Scan for the cell matching the given text and deliver its (x, y) coordinate at center. 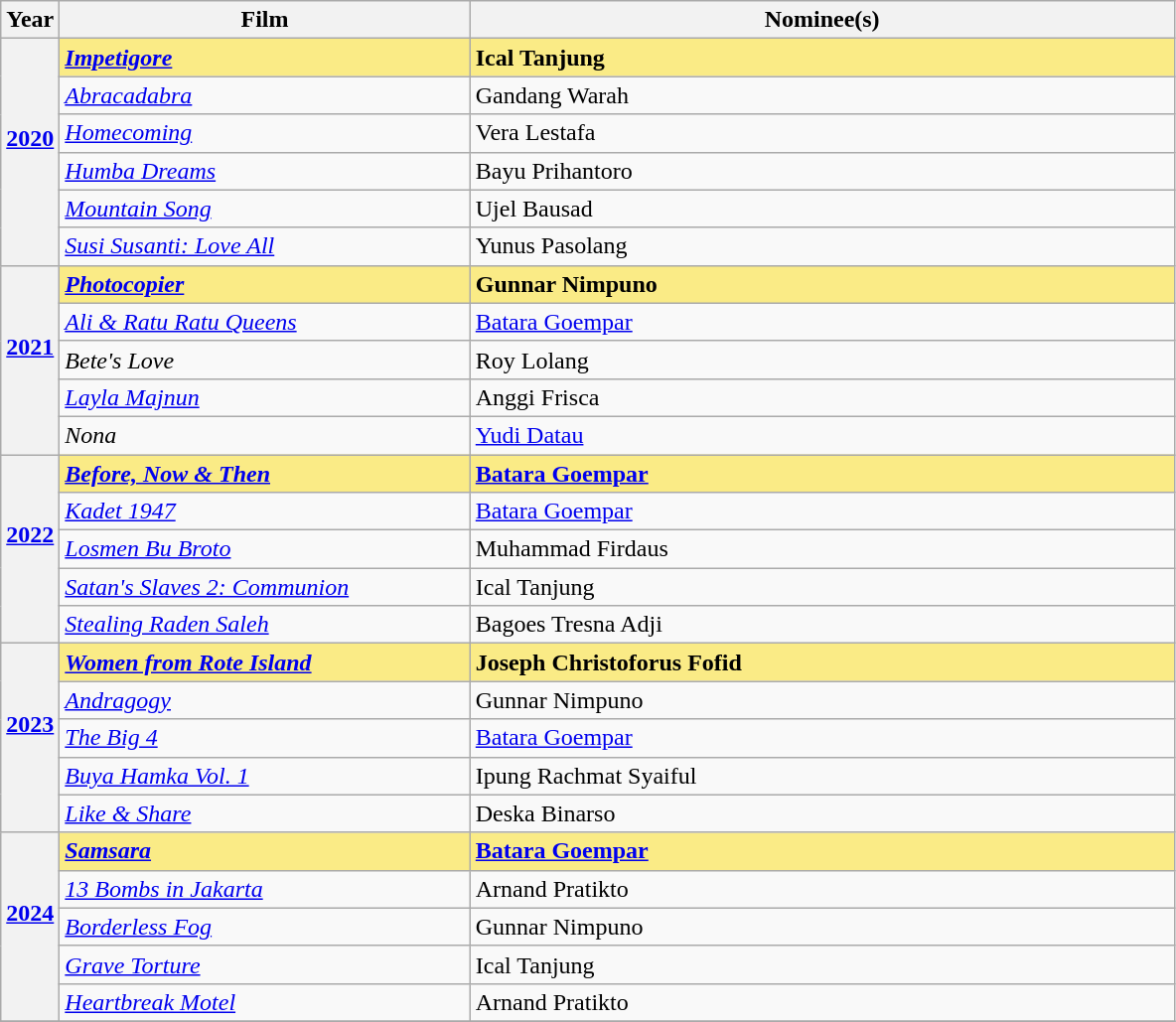
2024 (30, 927)
Layla Majnun (264, 397)
Film (264, 20)
2022 (30, 549)
Deska Binarso (822, 813)
Impetigore (264, 58)
Vera Lestafa (822, 133)
Photocopier (264, 284)
Nona (264, 435)
The Big 4 (264, 738)
13 Bombs in Jakarta (264, 889)
Susi Susanti: Love All (264, 246)
Gandang Warah (822, 95)
Buya Hamka Vol. 1 (264, 776)
Kadet 1947 (264, 511)
Muhammad Firdaus (822, 549)
Mountain Song (264, 209)
Satan's Slaves 2: Communion (264, 587)
2023 (30, 738)
Stealing Raden Saleh (264, 625)
Andragogy (264, 700)
2020 (30, 152)
Bayu Prihantoro (822, 171)
Losmen Bu Broto (264, 549)
Samsara (264, 851)
Ujel Bausad (822, 209)
Yudi Datau (822, 435)
Anggi Frisca (822, 397)
Abracadabra (264, 95)
Borderless Fog (264, 927)
2021 (30, 360)
Roy Lolang (822, 360)
Ipung Rachmat Syaiful (822, 776)
Homecoming (264, 133)
Bete's Love (264, 360)
Heartbreak Motel (264, 1002)
Women from Rote Island (264, 662)
Bagoes Tresna Adji (822, 625)
Humba Dreams (264, 171)
Joseph Christoforus Fofid (822, 662)
Nominee(s) (822, 20)
Grave Torture (264, 964)
Ali & Ratu Ratu Queens (264, 322)
Like & Share (264, 813)
Year (30, 20)
Yunus Pasolang (822, 246)
Before, Now & Then (264, 474)
